Scan for the cell matching the given text and deliver its [X, Y] coordinate at center. 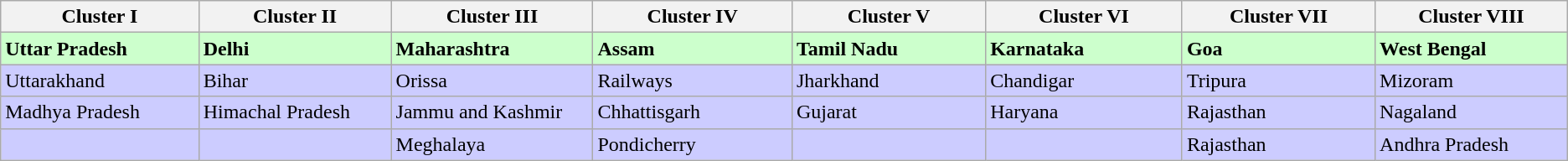
Himachal Pradesh [295, 112]
Cluster II [295, 17]
Assam [692, 49]
Tamil Nadu [888, 49]
Gujarat [888, 112]
Jharkhand [888, 80]
Cluster VII [1278, 17]
Pondicherry [692, 144]
Andhra Pradesh [1472, 144]
Meghalaya [493, 144]
Mizoram [1472, 80]
Cluster I [100, 17]
Jammu and Kashmir [493, 112]
Cluster III [493, 17]
Maharashtra [493, 49]
West Bengal [1472, 49]
Uttar Pradesh [100, 49]
Tripura [1278, 80]
Karnataka [1084, 49]
Nagaland [1472, 112]
Cluster VIII [1472, 17]
Bihar [295, 80]
Railways [692, 80]
Cluster V [888, 17]
Chhattisgarh [692, 112]
Haryana [1084, 112]
Cluster IV [692, 17]
Chandigar [1084, 80]
Orissa [493, 80]
Uttarakhand [100, 80]
Delhi [295, 49]
Madhya Pradesh [100, 112]
Cluster VI [1084, 17]
Goa [1278, 49]
